Return the [x, y] coordinate for the center point of the cell that contains the specified text.  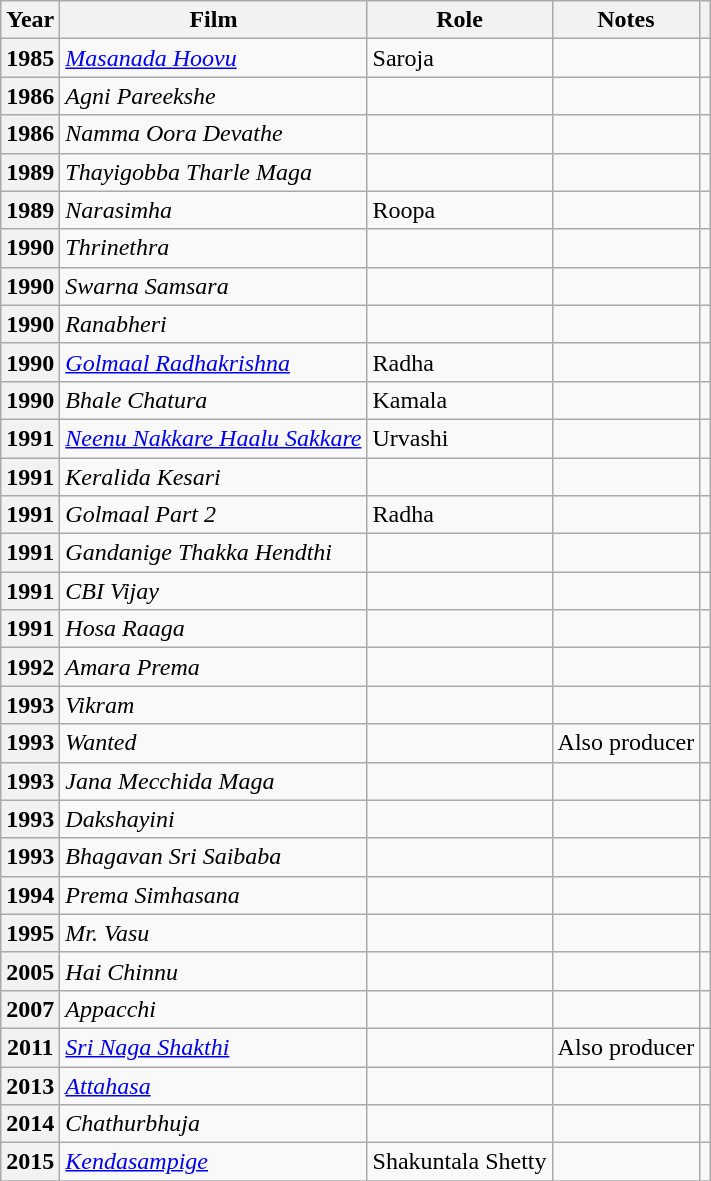
Film [214, 20]
2013 [30, 1085]
Shakuntala Shetty [460, 1162]
2011 [30, 1047]
1992 [30, 667]
Attahasa [214, 1085]
Notes [626, 20]
1995 [30, 933]
Saroja [460, 58]
1985 [30, 58]
Keralida Kesari [214, 477]
Thayigobba Tharle Maga [214, 172]
Amara Prema [214, 667]
Mr. Vasu [214, 933]
Hai Chinnu [214, 971]
Narasimha [214, 210]
Namma Oora Devathe [214, 134]
2015 [30, 1162]
Masanada Hoovu [214, 58]
Dakshayini [214, 819]
2007 [30, 1009]
Agni Pareekshe [214, 96]
Urvashi [460, 438]
Golmaal Part 2 [214, 515]
Year [30, 20]
2014 [30, 1124]
Ranabheri [214, 324]
Swarna Samsara [214, 286]
Role [460, 20]
2005 [30, 971]
Sri Naga Shakthi [214, 1047]
Kamala [460, 400]
Jana Mecchida Maga [214, 781]
Chathurbhuja [214, 1124]
Neenu Nakkare Haalu Sakkare [214, 438]
Kendasampige [214, 1162]
Vikram [214, 705]
1994 [30, 895]
Appacchi [214, 1009]
Roopa [460, 210]
Hosa Raaga [214, 629]
Bhale Chatura [214, 400]
Thrinethra [214, 248]
Gandanige Thakka Hendthi [214, 553]
Golmaal Radhakrishna [214, 362]
Bhagavan Sri Saibaba [214, 857]
Prema Simhasana [214, 895]
CBI Vijay [214, 591]
Wanted [214, 743]
